From the cell containing the given text, extract its center point as [X, Y] coordinate. 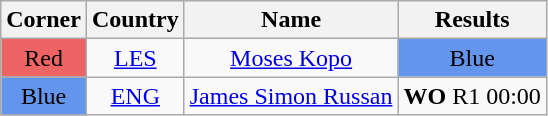
Results [472, 20]
LES [135, 58]
Moses Kopo [291, 58]
Country [135, 20]
Red [44, 58]
Name [291, 20]
Corner [44, 20]
WO R1 00:00 [472, 96]
James Simon Russan [291, 96]
ENG [135, 96]
